Pinpoint the cell where the given text exists, returning its [X, Y] midpoint coordinate. 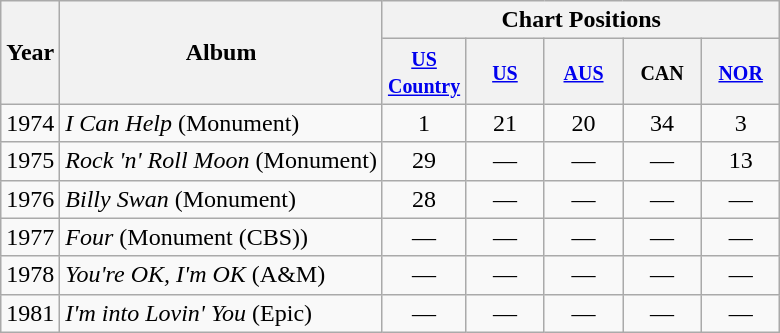
CAN [662, 72]
NOR [740, 72]
1978 [30, 275]
Year [30, 52]
20 [584, 123]
AUS [584, 72]
I Can Help (Monument) [222, 123]
1974 [30, 123]
13 [740, 161]
3 [740, 123]
Chart Positions [581, 20]
34 [662, 123]
Album [222, 52]
1 [424, 123]
Billy Swan (Monument) [222, 199]
21 [506, 123]
Four (Monument (CBS)) [222, 237]
28 [424, 199]
I'm into Lovin' You (Epic) [222, 313]
1975 [30, 161]
US [506, 72]
1981 [30, 313]
You're OK, I'm OK (A&M) [222, 275]
1976 [30, 199]
29 [424, 161]
1977 [30, 237]
Rock 'n' Roll Moon (Monument) [222, 161]
US Country [424, 72]
